Extract the [X, Y] coordinate from the center of the cell holding the provided text.  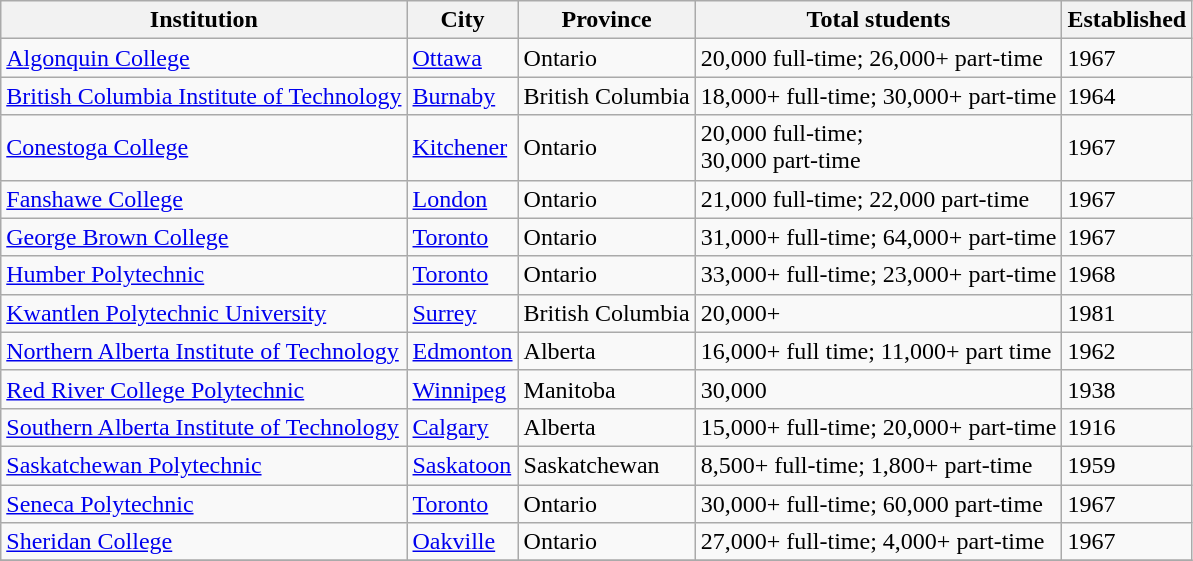
Established [1127, 20]
1916 [1127, 427]
1959 [1127, 465]
Oakville [462, 542]
City [462, 20]
Total students [878, 20]
Ottawa [462, 58]
London [462, 199]
Red River College Polytechnic [204, 389]
16,000+ full time; 11,000+ part time [878, 351]
Edmonton [462, 351]
Manitoba [606, 389]
1981 [1127, 313]
Surrey [462, 313]
20,000 full-time;30,000 part-time [878, 148]
1968 [1127, 275]
Northern Alberta Institute of Technology [204, 351]
Kitchener [462, 148]
Algonquin College [204, 58]
1938 [1127, 389]
Kwantlen Polytechnic University [204, 313]
Winnipeg [462, 389]
30,000 [878, 389]
Institution [204, 20]
Fanshawe College [204, 199]
Sheridan College [204, 542]
20,000 full-time; 26,000+ part-time [878, 58]
Calgary [462, 427]
27,000+ full-time; 4,000+ part-time [878, 542]
Saskatchewan Polytechnic [204, 465]
8,500+ full-time; 1,800+ part-time [878, 465]
Province [606, 20]
18,000+ full-time; 30,000+ part-time [878, 96]
George Brown College [204, 237]
Southern Alberta Institute of Technology [204, 427]
Saskatchewan [606, 465]
Burnaby [462, 96]
31,000+ full-time; 64,000+ part-time [878, 237]
15,000+ full-time; 20,000+ part-time [878, 427]
Conestoga College [204, 148]
30,000+ full-time; 60,000 part-time [878, 503]
Saskatoon [462, 465]
Seneca Polytechnic [204, 503]
20,000+ [878, 313]
British Columbia Institute of Technology [204, 96]
Humber Polytechnic [204, 275]
1962 [1127, 351]
21,000 full-time; 22,000 part-time [878, 199]
1964 [1127, 96]
33,000+ full-time; 23,000+ part-time [878, 275]
